Detect which cell encompasses the target text, then output its (X, Y) center coordinate. 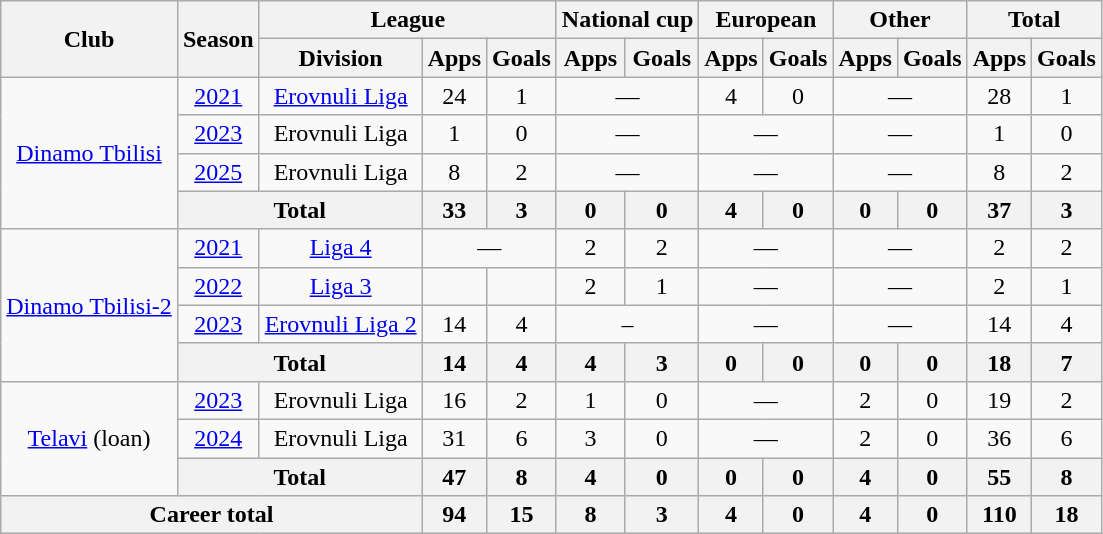
Dinamo Tbilisi-2 (90, 305)
Liga 4 (340, 248)
National cup (627, 20)
Dinamo Tbilisi (90, 153)
European (766, 20)
7 (1067, 362)
Season (218, 39)
2022 (218, 286)
Division (340, 58)
16 (454, 400)
Other (900, 20)
15 (522, 515)
37 (999, 210)
28 (999, 96)
24 (454, 96)
2024 (218, 438)
19 (999, 400)
– (627, 324)
31 (454, 438)
94 (454, 515)
36 (999, 438)
Club (90, 39)
55 (999, 477)
League (408, 20)
Liga 3 (340, 286)
110 (999, 515)
33 (454, 210)
Career total (212, 515)
Erovnuli Liga 2 (340, 324)
47 (454, 477)
Telavi (loan) (90, 438)
2025 (218, 172)
